Determine the [X, Y] coordinate at the center of the cell enclosing the given text.  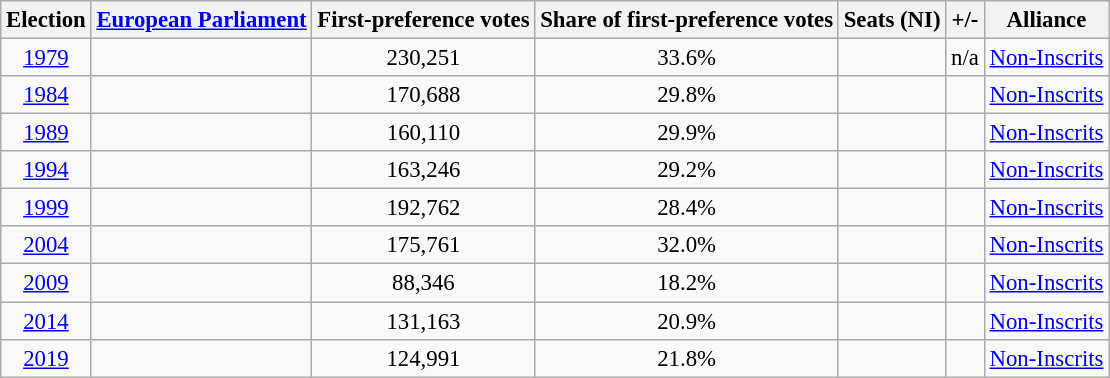
2019 [46, 358]
28.4% [686, 208]
+/- [965, 20]
29.9% [686, 133]
2009 [46, 283]
First-preference votes [424, 20]
Seats (NI) [892, 20]
192,762 [424, 208]
Share of first-preference votes [686, 20]
32.0% [686, 245]
29.2% [686, 170]
33.6% [686, 58]
1999 [46, 208]
131,163 [424, 321]
European Parliament [202, 20]
18.2% [686, 283]
124,991 [424, 358]
2014 [46, 321]
230,251 [424, 58]
2004 [46, 245]
Alliance [1046, 20]
175,761 [424, 245]
1989 [46, 133]
Election [46, 20]
1984 [46, 95]
29.8% [686, 95]
88,346 [424, 283]
160,110 [424, 133]
1979 [46, 58]
163,246 [424, 170]
1994 [46, 170]
170,688 [424, 95]
20.9% [686, 321]
n/a [965, 58]
21.8% [686, 358]
